Scan for the cell matching the given text and deliver its [X, Y] coordinate at center. 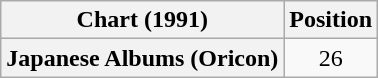
Position [331, 20]
26 [331, 58]
Chart (1991) [142, 20]
Japanese Albums (Oricon) [142, 58]
